For the text-containing cell, return its midpoint in [x, y] coordinate format. 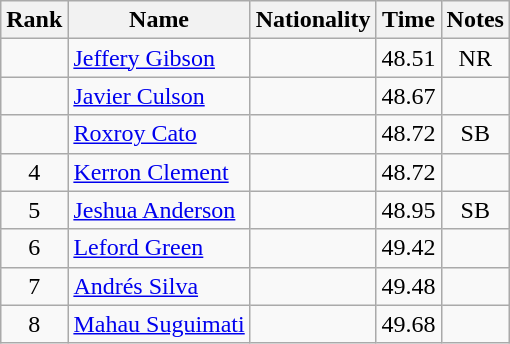
Roxroy Cato [159, 134]
49.68 [408, 324]
48.51 [408, 58]
4 [34, 172]
8 [34, 324]
Kerron Clement [159, 172]
Jeshua Anderson [159, 210]
6 [34, 248]
Andrés Silva [159, 286]
48.95 [408, 210]
Notes [475, 20]
Rank [34, 20]
NR [475, 58]
48.67 [408, 96]
Nationality [313, 20]
Mahau Suguimati [159, 324]
49.48 [408, 286]
5 [34, 210]
Name [159, 20]
49.42 [408, 248]
Leford Green [159, 248]
Javier Culson [159, 96]
7 [34, 286]
Time [408, 20]
Jeffery Gibson [159, 58]
